Detect which cell encompasses the target text, then output its [x, y] center coordinate. 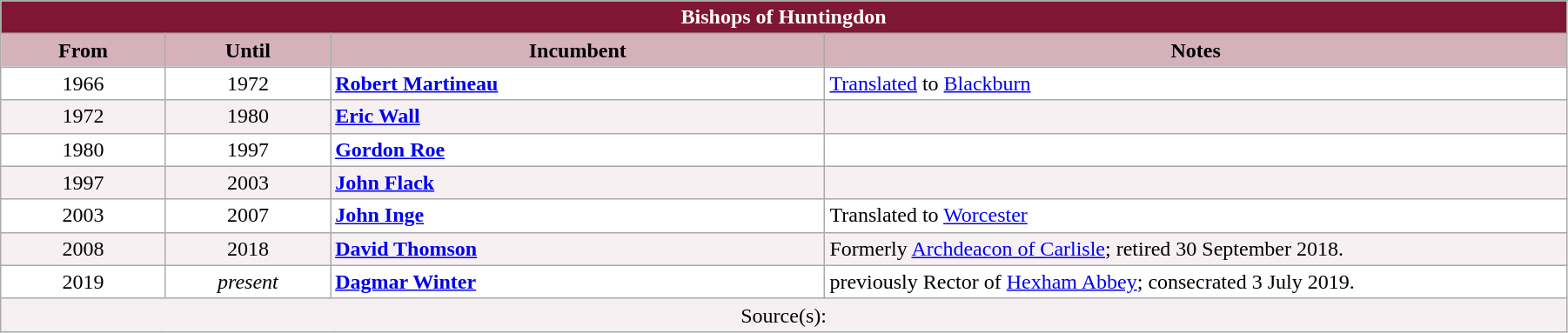
Translated to Blackburn [1196, 83]
2007 [247, 216]
Notes [1196, 50]
Bishops of Huntingdon [784, 17]
present [247, 282]
Dagmar Winter [578, 282]
From [84, 50]
John Inge [578, 216]
2019 [84, 282]
Eric Wall [578, 117]
Formerly Archdeacon of Carlisle; retired 30 September 2018. [1196, 249]
Incumbent [578, 50]
2008 [84, 249]
1966 [84, 83]
David Thomson [578, 249]
John Flack [578, 183]
Gordon Roe [578, 150]
Translated to Worcester [1196, 216]
Robert Martineau [578, 83]
previously Rector of Hexham Abbey; consecrated 3 July 2019. [1196, 282]
Source(s): [784, 315]
Until [247, 50]
2018 [247, 249]
